Output the [x, y] coordinate of the center of the cell containing the given text.  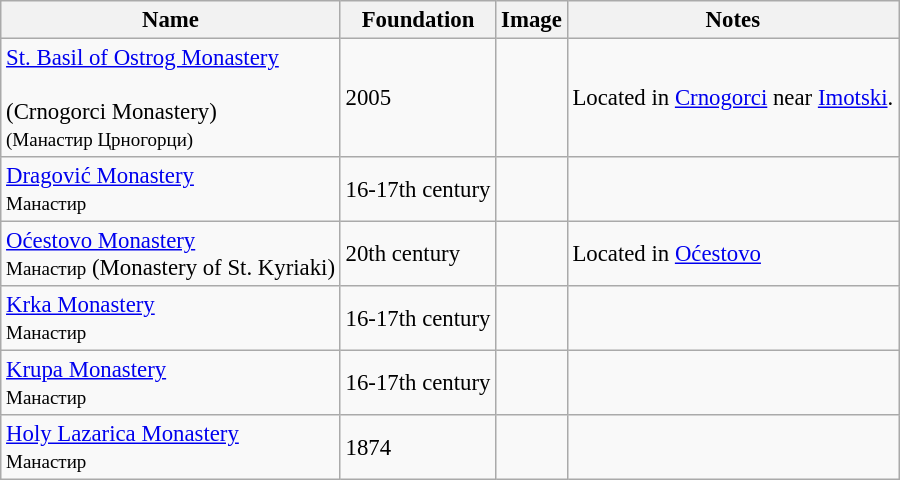
Krupa MonasteryМанастир [171, 384]
Krka MonasteryМанастир [171, 318]
Notes [732, 20]
Image [532, 20]
Located in Crnogorci near Imotski. [732, 98]
Oćestovo Monastery Манастир (Monastery of St. Kyriaki) [171, 254]
St. Basil of Ostrog Monastery(Crnogorci Monastery)(Манастир Црногорци) [171, 98]
Foundation [418, 20]
Dragović MonasteryМанастир [171, 190]
Located in Oćestovo [732, 254]
20th century [418, 254]
2005 [418, 98]
Name [171, 20]
